Return the [X, Y] coordinate for the center point of the cell that contains the specified text.  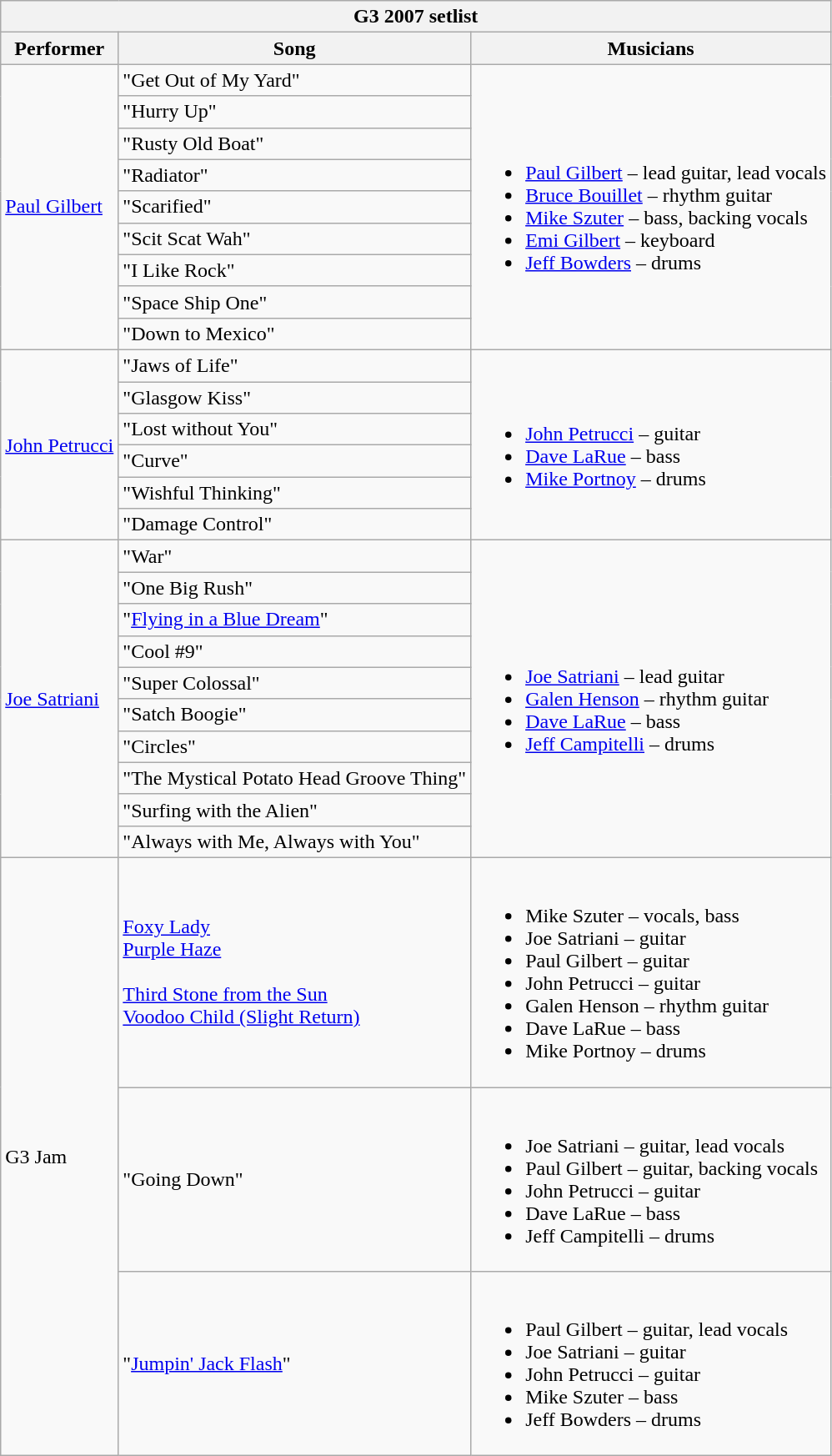
"Radiator" [295, 175]
"War" [295, 556]
"Going Down" [295, 1179]
John Petrucci [60, 444]
"Get Out of My Yard" [295, 80]
G3 2007 setlist [416, 17]
"Rusty Old Boat" [295, 143]
Musicians [651, 48]
"Lost without You" [295, 429]
Performer [60, 48]
"Damage Control" [295, 525]
"Curve" [295, 461]
Paul Gilbert [60, 207]
"Circles" [295, 746]
Joe Satriani – guitar, lead vocalsPaul Gilbert – guitar, backing vocalsJohn Petrucci – guitarDave LaRue – bassJeff Campitelli – drums [651, 1179]
"Space Ship One" [295, 302]
Foxy LadyPurple HazeThird Stone from the Sun Voodoo Child (Slight Return) [295, 972]
Joe Satriani [60, 699]
"The Mystical Potato Head Groove Thing" [295, 778]
"Jumpin' Jack Flash" [295, 1364]
Joe Satriani – lead guitarGalen Henson – rhythm guitarDave LaRue – bassJeff Campitelli – drums [651, 699]
"I Like Rock" [295, 270]
"Surfing with the Alien" [295, 810]
"Jaws of Life" [295, 365]
"Always with Me, Always with You" [295, 841]
"Down to Mexico" [295, 334]
Paul Gilbert – lead guitar, lead vocalsBruce Bouillet – rhythm guitarMike Szuter – bass, backing vocalsEmi Gilbert – keyboardJeff Bowders – drums [651, 207]
"One Big Rush" [295, 588]
Paul Gilbert – guitar, lead vocalsJoe Satriani – guitarJohn Petrucci – guitarMike Szuter – bassJeff Bowders – drums [651, 1364]
"Scit Scat Wah" [295, 238]
"Wishful Thinking" [295, 493]
"Super Colossal" [295, 683]
"Glasgow Kiss" [295, 398]
John Petrucci – guitarDave LaRue – bassMike Portnoy – drums [651, 444]
"Scarified" [295, 207]
Song [295, 48]
"Satch Boogie" [295, 715]
G3 Jam [60, 1156]
"Hurry Up" [295, 112]
"Flying in a Blue Dream" [295, 620]
"Cool #9" [295, 651]
